For the text-containing cell, return its midpoint in (X, Y) coordinate format. 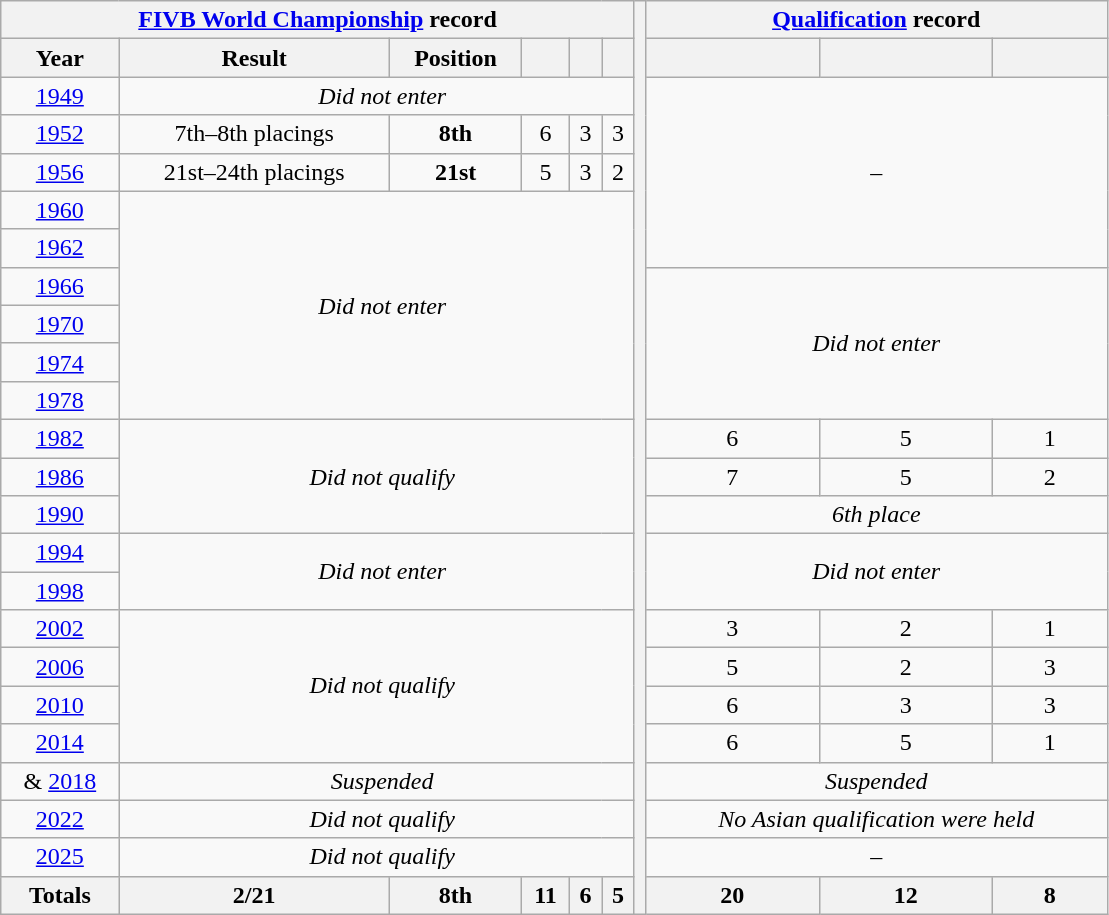
& 2018 (60, 781)
Result (254, 58)
1994 (60, 553)
12 (906, 895)
1960 (60, 210)
1952 (60, 134)
Qualification record (876, 20)
1974 (60, 362)
Year (60, 58)
1966 (60, 286)
21st (455, 172)
2/21 (254, 895)
2025 (60, 857)
2006 (60, 667)
1970 (60, 324)
2014 (60, 743)
1978 (60, 400)
21st–24th placings (254, 172)
1990 (60, 515)
1986 (60, 477)
2002 (60, 629)
FIVB World Championship record (318, 20)
20 (732, 895)
2010 (60, 705)
1982 (60, 438)
7th–8th placings (254, 134)
8 (1050, 895)
Totals (60, 895)
1998 (60, 591)
No Asian qualification were held (876, 819)
11 (546, 895)
1962 (60, 248)
1956 (60, 172)
Position (455, 58)
6th place (876, 515)
1949 (60, 96)
2022 (60, 819)
7 (732, 477)
